Return (X, Y) of the center of cell containing provided text 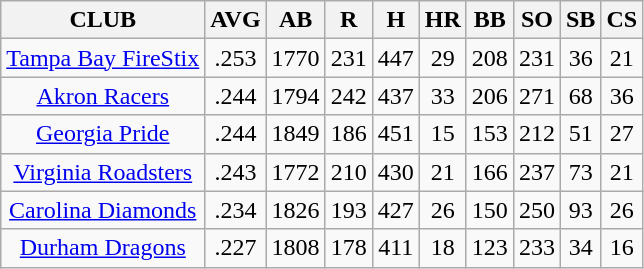
250 (536, 210)
68 (580, 96)
210 (348, 172)
186 (348, 134)
Georgia Pride (103, 134)
212 (536, 134)
Akron Racers (103, 96)
437 (396, 96)
178 (348, 248)
CS (622, 20)
.243 (236, 172)
BB (490, 20)
208 (490, 58)
16 (622, 248)
193 (348, 210)
.227 (236, 248)
Tampa Bay FireStix (103, 58)
HR (442, 20)
166 (490, 172)
H (396, 20)
34 (580, 248)
51 (580, 134)
SB (580, 20)
1808 (296, 248)
Virginia Roadsters (103, 172)
242 (348, 96)
93 (580, 210)
451 (396, 134)
AB (296, 20)
271 (536, 96)
1772 (296, 172)
SO (536, 20)
411 (396, 248)
1794 (296, 96)
1770 (296, 58)
33 (442, 96)
AVG (236, 20)
15 (442, 134)
73 (580, 172)
Carolina Diamonds (103, 210)
153 (490, 134)
.234 (236, 210)
29 (442, 58)
R (348, 20)
Durham Dragons (103, 248)
233 (536, 248)
18 (442, 248)
447 (396, 58)
CLUB (103, 20)
123 (490, 248)
206 (490, 96)
150 (490, 210)
237 (536, 172)
427 (396, 210)
27 (622, 134)
1849 (296, 134)
.253 (236, 58)
1826 (296, 210)
430 (396, 172)
